Identify which cell holds the provided text, then report its (x, y) central coordinate. 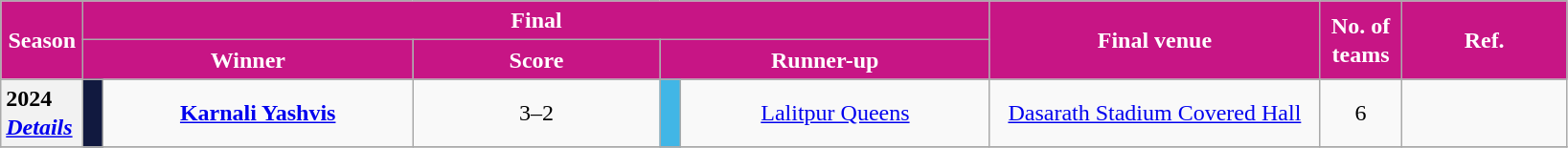
Score (536, 59)
Lalitpur Queens (835, 113)
Winner (248, 59)
No. ofteams (1360, 40)
Final (536, 21)
Final venue (1154, 40)
6 (1360, 113)
Dasarath Stadium Covered Hall (1154, 113)
Ref. (1485, 40)
Runner-up (825, 59)
Season (42, 40)
Karnali Yashvis (258, 113)
3–2 (536, 113)
2024Details (42, 113)
